Scan for the cell matching the given text and deliver its (x, y) coordinate at center. 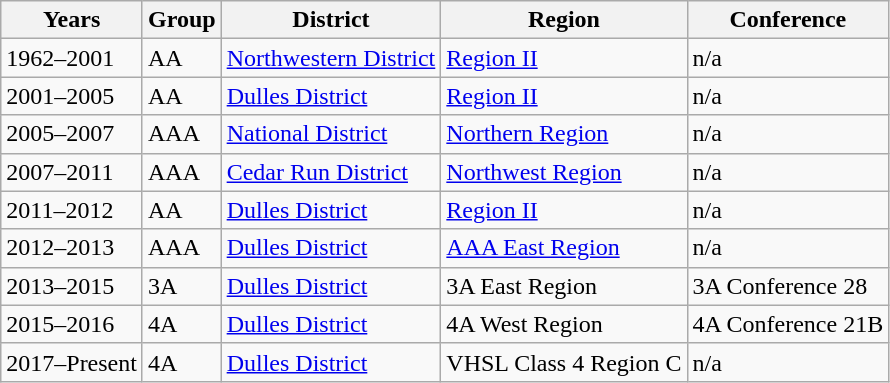
1962–2001 (72, 58)
Group (182, 20)
3A (182, 286)
2005–2007 (72, 134)
3A East Region (564, 286)
2017–Present (72, 362)
2012–2013 (72, 248)
AAA East Region (564, 248)
District (331, 20)
VHSL Class 4 Region C (564, 362)
2013–2015 (72, 286)
Region (564, 20)
2011–2012 (72, 210)
4A West Region (564, 324)
3A Conference 28 (788, 286)
Years (72, 20)
2001–2005 (72, 96)
Cedar Run District (331, 172)
Northwest Region (564, 172)
National District (331, 134)
Northwestern District (331, 58)
2015–2016 (72, 324)
2007–2011 (72, 172)
4A Conference 21B (788, 324)
Conference (788, 20)
Northern Region (564, 134)
